Locate the cell with the specified text and output its (x, y) center coordinate. 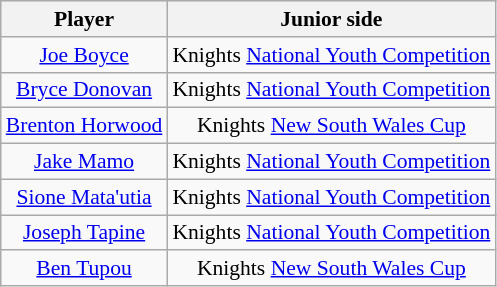
Junior side (331, 19)
Player (84, 19)
Ben Tupou (84, 269)
Sione Mata'utia (84, 197)
Bryce Donovan (84, 90)
Jake Mamo (84, 162)
Joe Boyce (84, 55)
Joseph Tapine (84, 233)
Brenton Horwood (84, 126)
